For the text-containing cell, return its midpoint in [x, y] coordinate format. 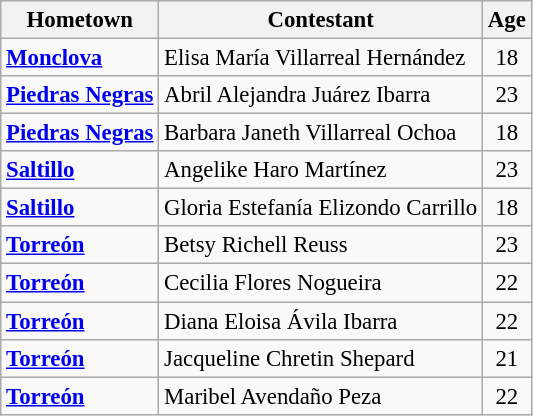
Elisa María Villarreal Hernández [321, 58]
Abril Alejandra Juárez Ibarra [321, 95]
Angelike Haro Martínez [321, 170]
Maribel Avendaño Peza [321, 396]
Contestant [321, 20]
Diana Eloisa Ávila Ibarra [321, 321]
Jacqueline Chretin Shepard [321, 358]
21 [508, 358]
Age [508, 20]
Betsy Richell Reuss [321, 245]
Hometown [80, 20]
Cecilia Flores Nogueira [321, 283]
Gloria Estefanía Elizondo Carrillo [321, 208]
Monclova [80, 58]
Barbara Janeth Villarreal Ochoa [321, 133]
